Identify which cell holds the provided text, then report its (x, y) central coordinate. 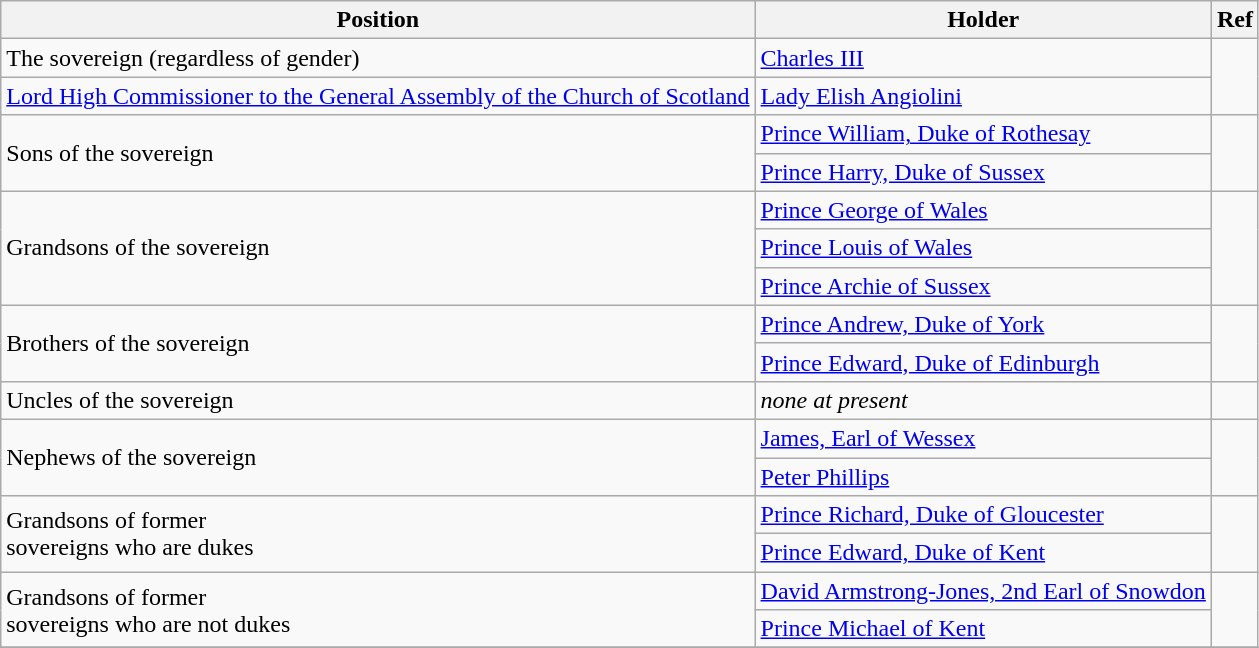
The sovereign (regardless of gender) (378, 58)
Sons of the sovereign (378, 153)
Prince William, Duke of Rothesay (983, 134)
Prince Edward, Duke of Edinburgh (983, 362)
Position (378, 20)
Ref (1234, 20)
Lady Elish Angiolini (983, 96)
David Armstrong-Jones, 2nd Earl of Snowdon (983, 591)
none at present (983, 400)
Grandsons of the sovereign (378, 248)
Lord High Commissioner to the General Assembly of the Church of Scotland (378, 96)
Prince Michael of Kent (983, 629)
Prince Harry, Duke of Sussex (983, 172)
Prince Archie of Sussex (983, 286)
Prince Louis of Wales (983, 248)
Nephews of the sovereign (378, 457)
Grandsons of formersovereigns who are dukes (378, 534)
Prince Andrew, Duke of York (983, 324)
Prince Richard, Duke of Gloucester (983, 515)
Uncles of the sovereign (378, 400)
Charles III (983, 58)
Prince George of Wales (983, 210)
Holder (983, 20)
Brothers of the sovereign (378, 343)
Grandsons of formersovereigns who are not dukes (378, 610)
Peter Phillips (983, 477)
James, Earl of Wessex (983, 438)
Prince Edward, Duke of Kent (983, 553)
